Search for the cell housing the specified text and yield its (x, y) center coordinate. 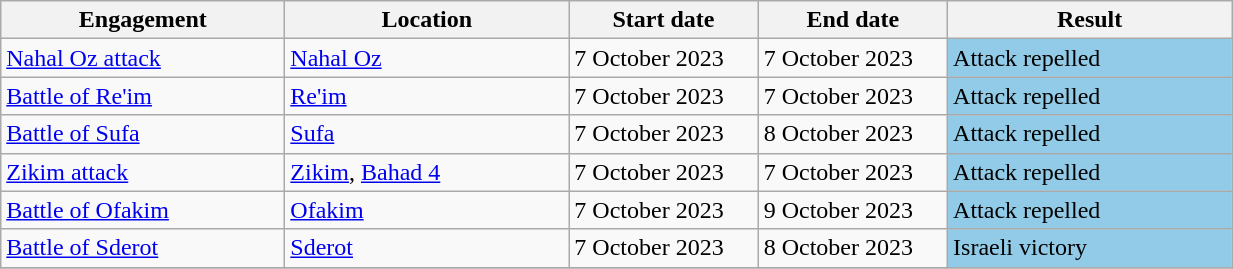
Engagement (143, 20)
Battle of Sufa (143, 134)
Nahal Oz (427, 58)
Sderot (427, 248)
9 October 2023 (852, 210)
End date (852, 20)
Zikim attack (143, 172)
Israeli victory (1090, 248)
Start date (664, 20)
Result (1090, 20)
Battle of Ofakim (143, 210)
Sufa (427, 134)
Ofakim (427, 210)
Battle of Re'im (143, 96)
Zikim, Bahad 4 (427, 172)
Re'im (427, 96)
Battle of Sderot (143, 248)
Nahal Oz attack (143, 58)
Location (427, 20)
